Return (x, y) of the center of cell containing provided text 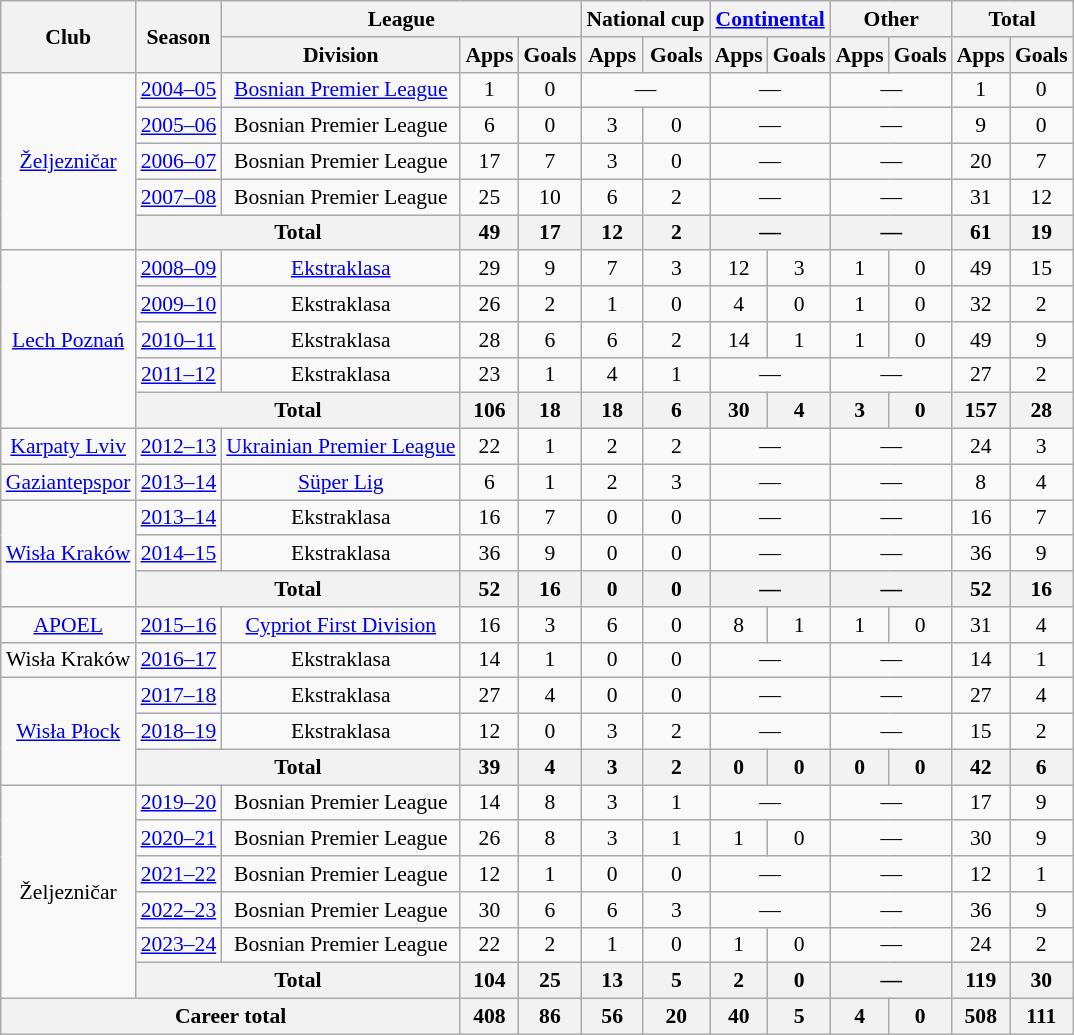
2007–08 (179, 197)
Division (340, 55)
Other (892, 19)
2019–20 (179, 803)
86 (550, 1017)
League (401, 19)
National cup (645, 19)
Club (68, 36)
157 (981, 411)
2017–18 (179, 696)
Gaziantepspor (68, 482)
Wisła Płock (68, 732)
2020–21 (179, 839)
Lech Poznań (68, 340)
Süper Lig (340, 482)
40 (739, 1017)
408 (489, 1017)
106 (489, 411)
Career total (231, 1017)
19 (1042, 233)
23 (489, 375)
Karpaty Lviv (68, 447)
119 (981, 981)
2022–23 (179, 910)
2012–13 (179, 447)
2018–19 (179, 732)
2023–24 (179, 945)
56 (612, 1017)
Ukrainian Premier League (340, 447)
2016–17 (179, 660)
2015–16 (179, 625)
Season (179, 36)
Continental (770, 19)
2011–12 (179, 375)
2010–11 (179, 340)
2004–05 (179, 90)
2014–15 (179, 554)
Cypriot First Division (340, 625)
29 (489, 269)
61 (981, 233)
2005–06 (179, 126)
39 (489, 767)
2006–07 (179, 162)
APOEL (68, 625)
2021–22 (179, 874)
2009–10 (179, 304)
10 (550, 197)
32 (981, 304)
13 (612, 981)
111 (1042, 1017)
104 (489, 981)
508 (981, 1017)
2008–09 (179, 269)
42 (981, 767)
